Pinpoint the cell where the given text exists, returning its (x, y) midpoint coordinate. 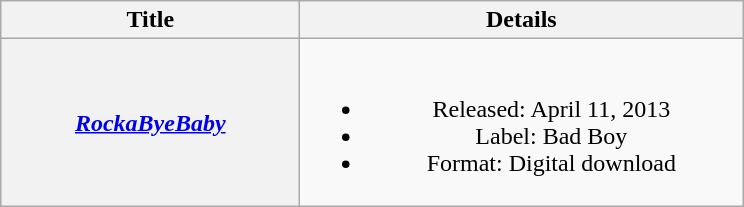
RockaByeBaby (150, 122)
Released: April 11, 2013Label: Bad BoyFormat: Digital download (522, 122)
Details (522, 20)
Title (150, 20)
